For the text-containing cell, return its midpoint in (X, Y) coordinate format. 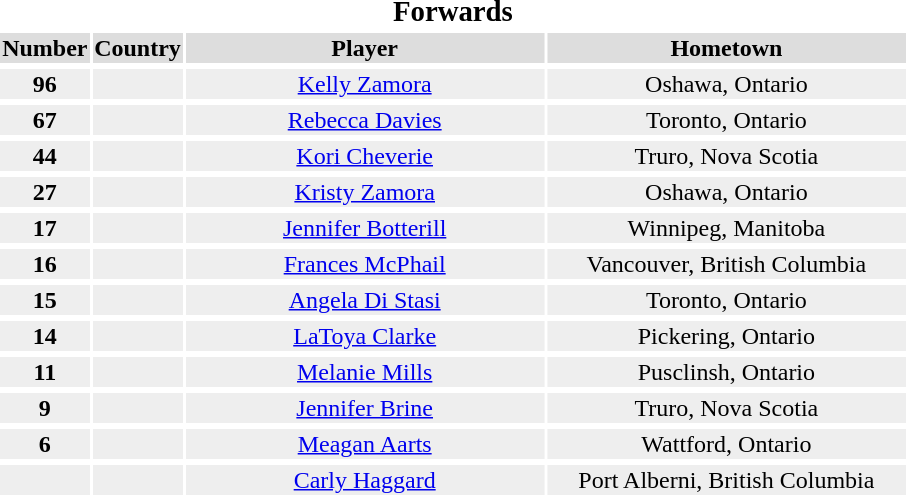
Kori Cheverie (364, 156)
16 (45, 264)
Pickering, Ontario (726, 336)
6 (45, 444)
Vancouver, British Columbia (726, 264)
Port Alberni, British Columbia (726, 480)
Jennifer Botterill (364, 228)
Angela Di Stasi (364, 300)
15 (45, 300)
Number (45, 48)
14 (45, 336)
Pusclinsh, Ontario (726, 372)
11 (45, 372)
Carly Haggard (364, 480)
9 (45, 408)
Rebecca Davies (364, 120)
LaToya Clarke (364, 336)
Frances McPhail (364, 264)
Wattford, Ontario (726, 444)
67 (45, 120)
Country (138, 48)
96 (45, 84)
27 (45, 192)
Melanie Mills (364, 372)
Hometown (726, 48)
44 (45, 156)
Winnipeg, Manitoba (726, 228)
Jennifer Brine (364, 408)
Kristy Zamora (364, 192)
Kelly Zamora (364, 84)
Meagan Aarts (364, 444)
17 (45, 228)
Player (364, 48)
